Output the [X, Y] coordinate of the center of the cell containing the given text.  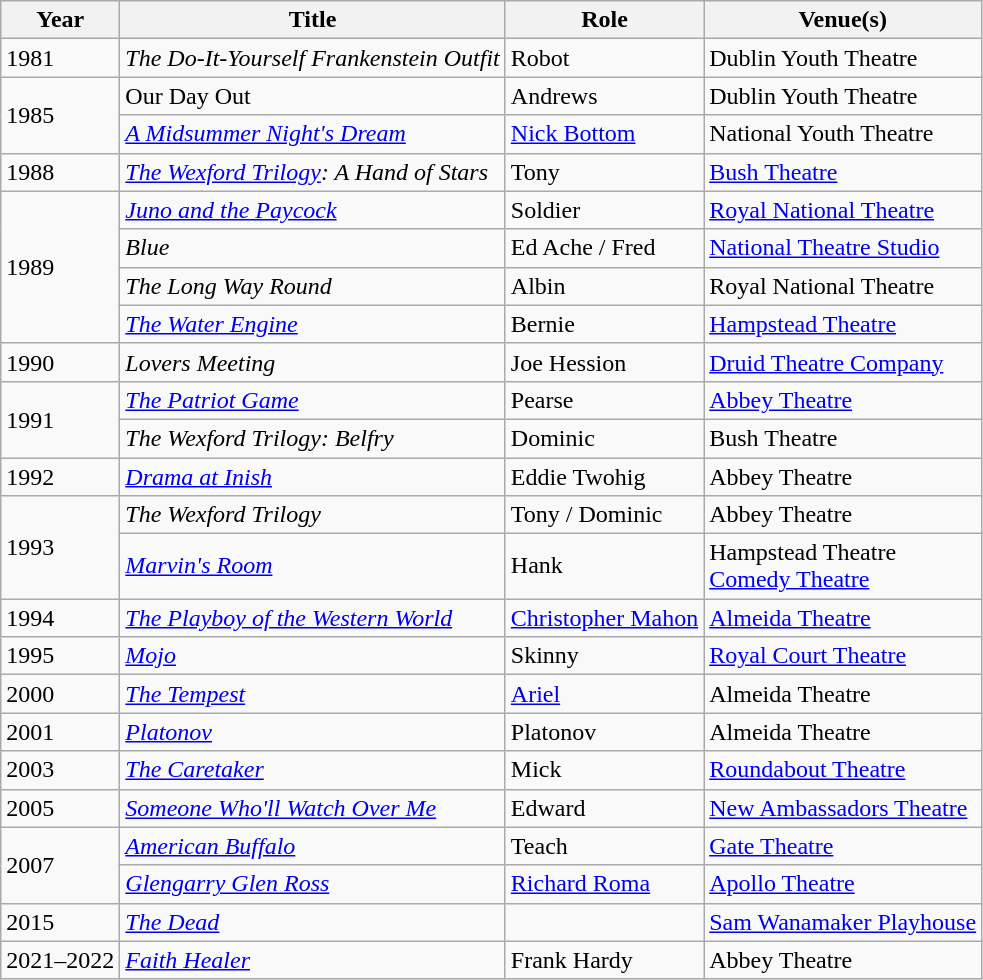
The Tempest [313, 694]
Sam Wanamaker Playhouse [843, 922]
Christopher Mahon [604, 618]
1991 [60, 419]
Blue [313, 248]
The Wexford Trilogy: A Hand of Stars [313, 172]
2007 [60, 865]
Glengarry Glen Ross [313, 884]
Teach [604, 846]
The Playboy of the Western World [313, 618]
2005 [60, 808]
Royal Court Theatre [843, 656]
National Youth Theatre [843, 134]
Dominic [604, 438]
1995 [60, 656]
1992 [60, 477]
The Wexford Trilogy [313, 515]
Andrews [604, 96]
Mick [604, 770]
2003 [60, 770]
Faith Healer [313, 960]
The Water Engine [313, 324]
The Caretaker [313, 770]
1988 [60, 172]
Someone Who'll Watch Over Me [313, 808]
Soldier [604, 210]
Gate Theatre [843, 846]
Tony [604, 172]
2001 [60, 732]
Druid Theatre Company [843, 362]
Pearse [604, 400]
Ed Ache / Fred [604, 248]
1993 [60, 548]
Bernie [604, 324]
The Wexford Trilogy: Belfry [313, 438]
1985 [60, 115]
Our Day Out [313, 96]
1994 [60, 618]
Richard Roma [604, 884]
Juno and the Paycock [313, 210]
A Midsummer Night's Dream [313, 134]
2015 [60, 922]
Year [60, 20]
New Ambassadors Theatre [843, 808]
The Do-It-Yourself Frankenstein Outfit [313, 58]
The Patriot Game [313, 400]
American Buffalo [313, 846]
Eddie Twohig [604, 477]
Robot [604, 58]
Hampstead Theatre [843, 324]
Joe Hession [604, 362]
Marvin's Room [313, 566]
2000 [60, 694]
Skinny [604, 656]
2021–2022 [60, 960]
Roundabout Theatre [843, 770]
Edward [604, 808]
The Long Way Round [313, 286]
1989 [60, 267]
Tony / Dominic [604, 515]
1990 [60, 362]
Hank [604, 566]
Hampstead TheatreComedy Theatre [843, 566]
Apollo Theatre [843, 884]
Title [313, 20]
Ariel [604, 694]
Nick Bottom [604, 134]
Lovers Meeting [313, 362]
Mojo [313, 656]
National Theatre Studio [843, 248]
Albin [604, 286]
Venue(s) [843, 20]
Drama at Inish [313, 477]
The Dead [313, 922]
Frank Hardy [604, 960]
Role [604, 20]
1981 [60, 58]
